Pinpoint the cell where the given text exists, returning its (X, Y) midpoint coordinate. 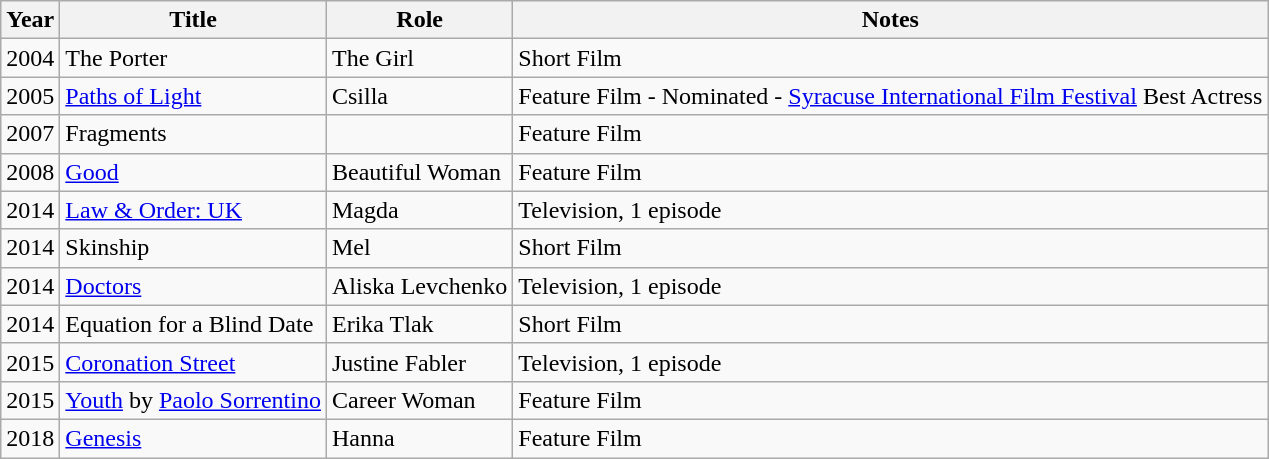
Mel (419, 248)
Feature Film - Nominated - Syracuse International Film Festival Best Actress (890, 96)
Magda (419, 210)
Genesis (194, 438)
Erika Tlak (419, 324)
Year (30, 20)
2008 (30, 172)
The Girl (419, 58)
2004 (30, 58)
Equation for a Blind Date (194, 324)
Law & Order: UK (194, 210)
The Porter (194, 58)
Coronation Street (194, 362)
Csilla (419, 96)
Justine Fabler (419, 362)
2018 (30, 438)
Hanna (419, 438)
Career Woman (419, 400)
Good (194, 172)
Paths of Light (194, 96)
Doctors (194, 286)
Role (419, 20)
Youth by Paolo Sorrentino (194, 400)
Notes (890, 20)
Beautiful Woman (419, 172)
Skinship (194, 248)
Fragments (194, 134)
Title (194, 20)
2007 (30, 134)
Aliska Levchenko (419, 286)
2005 (30, 96)
